Scan for the cell matching the given text and deliver its [x, y] coordinate at center. 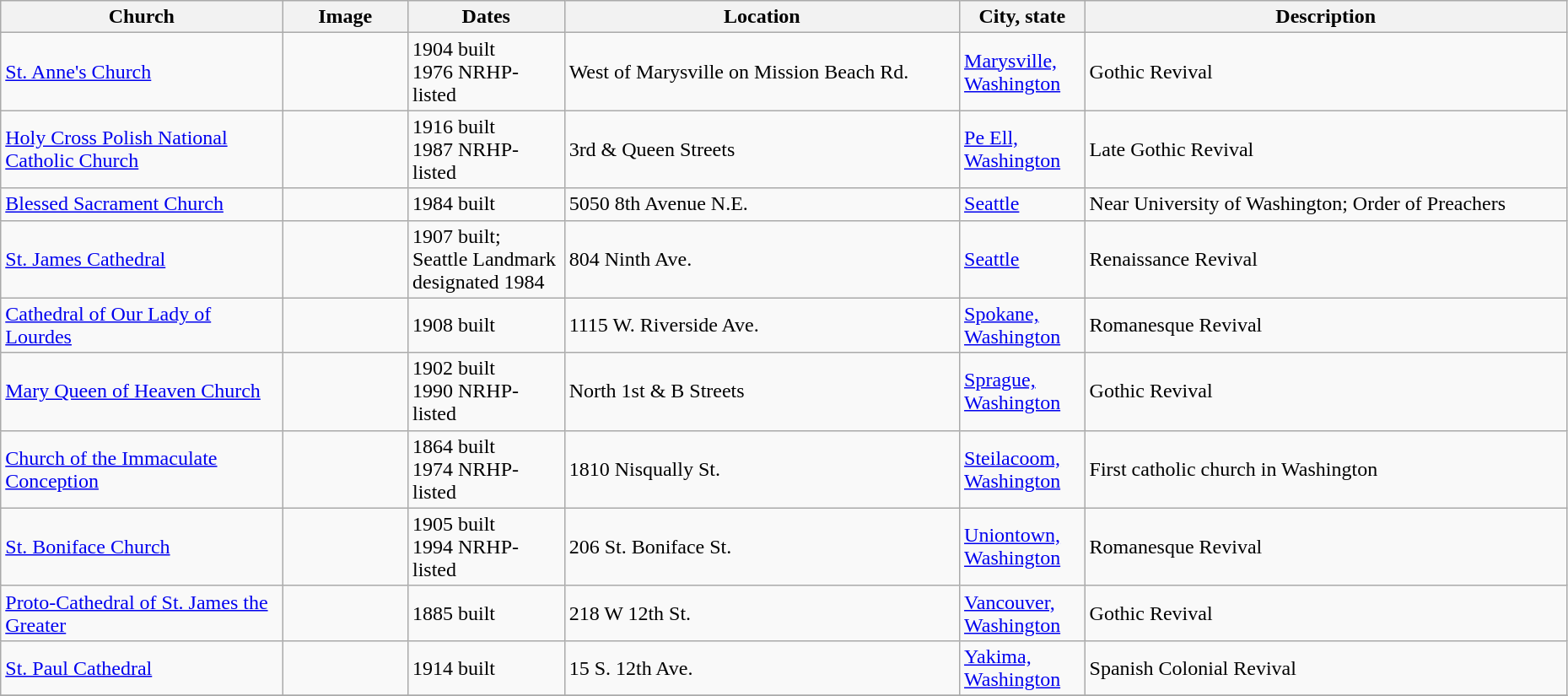
St. James Cathedral [142, 259]
Mary Queen of Heaven Church [142, 391]
Yakima, Washington [1022, 668]
206 St. Boniface St. [762, 547]
First catholic church in Washington [1326, 469]
Spokane, Washington [1022, 326]
15 S. 12th Ave. [762, 668]
1984 built [486, 204]
Uniontown, Washington [1022, 547]
1905 built1994 NRHP-listed [486, 547]
Image [346, 17]
Church of the Immaculate Conception [142, 469]
Near University of Washington; Order of Preachers [1326, 204]
Late Gothic Revival [1326, 149]
Sprague, Washington [1022, 391]
St. Paul Cathedral [142, 668]
1916 built1987 NRHP-listed [486, 149]
218 W 12th St. [762, 612]
3rd & Queen Streets [762, 149]
Steilacoom, Washington [1022, 469]
1864 built1974 NRHP-listed [486, 469]
City, state [1022, 17]
North 1st & B Streets [762, 391]
Proto-Cathedral of St. James the Greater [142, 612]
Spanish Colonial Revival [1326, 668]
1908 built [486, 326]
Church [142, 17]
Renaissance Revival [1326, 259]
Description [1326, 17]
1907 built; Seattle Landmark designated 1984 [486, 259]
St. Boniface Church [142, 547]
1810 Nisqually St. [762, 469]
804 Ninth Ave. [762, 259]
Dates [486, 17]
Holy Cross Polish National Catholic Church [142, 149]
Marysville, Washington [1022, 72]
1904 built1976 NRHP-listed [486, 72]
5050 8th Avenue N.E. [762, 204]
Blessed Sacrament Church [142, 204]
St. Anne's Church [142, 72]
1914 built [486, 668]
Pe Ell, Washington [1022, 149]
West of Marysville on Mission Beach Rd. [762, 72]
Cathedral of Our Lady of Lourdes [142, 326]
Vancouver, Washington [1022, 612]
1885 built [486, 612]
1115 W. Riverside Ave. [762, 326]
1902 built1990 NRHP-listed [486, 391]
Location [762, 17]
